Find where the given text appears and provide that cell's center as (x, y) coordinate. 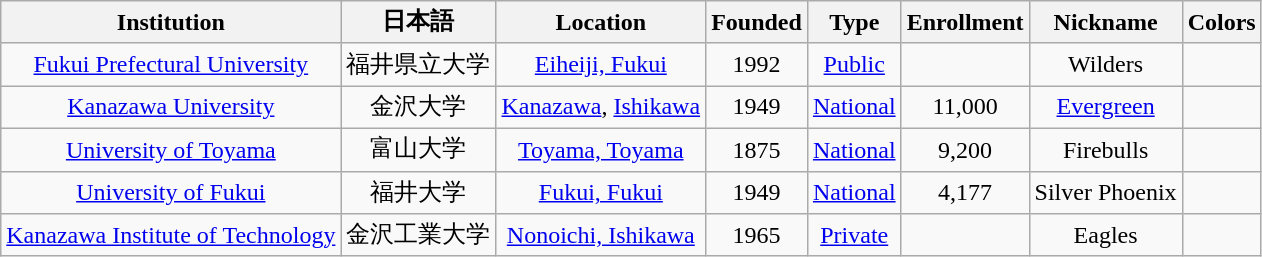
Institution (171, 22)
1965 (757, 236)
Founded (757, 22)
University of Toyama (171, 150)
福井大学 (418, 192)
福井県立大学 (418, 64)
Eiheiji, Fukui (601, 64)
Fukui, Fukui (601, 192)
Public (854, 64)
Location (601, 22)
Colors (1222, 22)
1875 (757, 150)
富山大学 (418, 150)
11,000 (965, 108)
Eagles (1106, 236)
金沢工業大学 (418, 236)
4,177 (965, 192)
9,200 (965, 150)
1992 (757, 64)
Firebulls (1106, 150)
Type (854, 22)
Private (854, 236)
Evergreen (1106, 108)
Toyama, Toyama (601, 150)
Wilders (1106, 64)
Nickname (1106, 22)
Fukui Prefectural University (171, 64)
Silver Phoenix (1106, 192)
University of Fukui (171, 192)
Kanazawa University (171, 108)
Kanazawa Institute of Technology (171, 236)
Enrollment (965, 22)
日本語 (418, 22)
金沢大学 (418, 108)
Kanazawa, Ishikawa (601, 108)
Nonoichi, Ishikawa (601, 236)
